Return (x, y) of the center of cell containing provided text 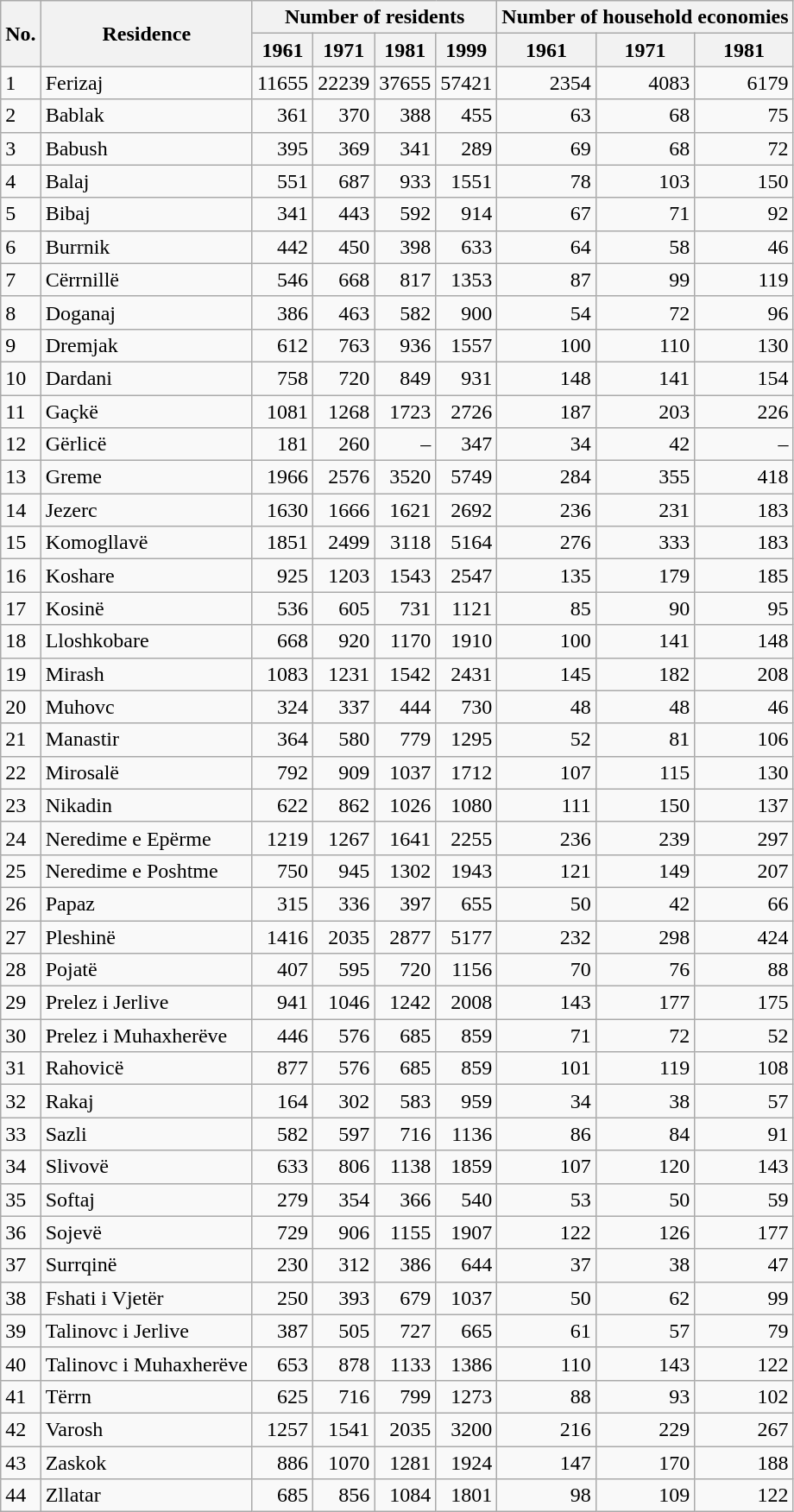
758 (282, 378)
463 (343, 312)
2576 (343, 477)
203 (645, 412)
93 (645, 1396)
260 (343, 444)
289 (466, 148)
727 (406, 1331)
806 (343, 1167)
207 (744, 871)
1273 (466, 1396)
Mirash (147, 674)
182 (645, 674)
366 (406, 1200)
644 (466, 1265)
Greme (147, 477)
Zaskok (147, 1463)
Burrnik (147, 247)
4083 (645, 83)
267 (744, 1429)
595 (343, 970)
226 (744, 412)
47 (744, 1265)
1267 (343, 838)
1641 (406, 838)
20 (21, 707)
444 (406, 707)
395 (282, 148)
109 (645, 1496)
1966 (282, 477)
597 (343, 1134)
Gërlicë (147, 444)
687 (343, 181)
900 (466, 312)
730 (466, 707)
Mirosalë (147, 772)
98 (546, 1496)
336 (343, 904)
69 (546, 148)
655 (466, 904)
22 (21, 772)
1156 (466, 970)
170 (645, 1463)
Surrqinë (147, 1265)
23 (21, 805)
324 (282, 707)
37655 (406, 83)
3520 (406, 477)
Bablak (147, 116)
1133 (406, 1364)
28 (21, 970)
22239 (343, 83)
121 (546, 871)
53 (546, 1200)
21 (21, 740)
239 (645, 838)
30 (21, 1036)
1801 (466, 1496)
446 (282, 1036)
111 (546, 805)
185 (744, 576)
Neredime e Epërme (147, 838)
75 (744, 116)
Prelez i Jerlive (147, 1003)
5 (21, 214)
612 (282, 345)
6179 (744, 83)
3118 (406, 543)
Bibaj (147, 214)
424 (744, 936)
66 (744, 904)
59 (744, 1200)
370 (343, 116)
Dremjak (147, 345)
592 (406, 214)
39 (21, 1331)
877 (282, 1068)
906 (343, 1232)
13 (21, 477)
1231 (343, 674)
64 (546, 247)
945 (343, 871)
Prelez i Muhaxherëve (147, 1036)
546 (282, 280)
2431 (466, 674)
398 (406, 247)
181 (282, 444)
914 (466, 214)
11655 (282, 83)
76 (645, 970)
Balaj (147, 181)
1170 (406, 641)
3200 (466, 1429)
67 (546, 214)
2877 (406, 936)
1910 (466, 641)
188 (744, 1463)
231 (645, 510)
1712 (466, 772)
40 (21, 1364)
862 (343, 805)
1541 (343, 1429)
Number of residents (375, 17)
32 (21, 1101)
Softaj (147, 1200)
2726 (466, 412)
33 (21, 1134)
1136 (466, 1134)
653 (282, 1364)
1242 (406, 1003)
12 (21, 444)
216 (546, 1429)
731 (406, 608)
1416 (282, 936)
108 (744, 1068)
Talinovc i Jerlive (147, 1331)
1295 (466, 740)
147 (546, 1463)
Manastir (147, 740)
Fshati i Vjetër (147, 1298)
179 (645, 576)
41 (21, 1396)
11 (21, 412)
36 (21, 1232)
1924 (466, 1463)
442 (282, 247)
1026 (406, 805)
1080 (466, 805)
Talinovc i Muhaxherëve (147, 1364)
1630 (282, 510)
164 (282, 1101)
63 (546, 116)
763 (343, 345)
1723 (406, 412)
1851 (282, 543)
298 (645, 936)
443 (343, 214)
1268 (343, 412)
54 (546, 312)
137 (744, 805)
361 (282, 116)
2 (21, 116)
Slivovë (147, 1167)
933 (406, 181)
284 (546, 477)
792 (282, 772)
347 (466, 444)
Komogllavë (147, 543)
387 (282, 1331)
Neredime e Poshtme (147, 871)
57421 (466, 83)
2547 (466, 576)
1084 (406, 1496)
96 (744, 312)
61 (546, 1331)
90 (645, 608)
450 (343, 247)
407 (282, 970)
Lloshkobare (147, 641)
Varosh (147, 1429)
126 (645, 1232)
24 (21, 838)
43 (21, 1463)
1155 (406, 1232)
Pojatë (147, 970)
1551 (466, 181)
817 (406, 280)
1557 (466, 345)
92 (744, 214)
8 (21, 312)
91 (744, 1134)
279 (282, 1200)
79 (744, 1331)
1281 (406, 1463)
580 (343, 740)
10 (21, 378)
1943 (466, 871)
920 (343, 641)
5177 (466, 936)
1621 (406, 510)
58 (645, 247)
101 (546, 1068)
2692 (466, 510)
149 (645, 871)
115 (645, 772)
878 (343, 1364)
Rahovicë (147, 1068)
1046 (343, 1003)
418 (744, 477)
Jezerc (147, 510)
665 (466, 1331)
3 (21, 148)
Koshare (147, 576)
551 (282, 181)
5164 (466, 543)
276 (546, 543)
364 (282, 740)
103 (645, 181)
540 (466, 1200)
Papaz (147, 904)
1203 (343, 576)
1302 (406, 871)
936 (406, 345)
622 (282, 805)
1859 (466, 1167)
Cërrnillë (147, 280)
145 (546, 674)
315 (282, 904)
1070 (343, 1463)
312 (343, 1265)
679 (406, 1298)
536 (282, 608)
Sazli (147, 1134)
750 (282, 871)
Number of household economies (646, 17)
229 (645, 1429)
2354 (546, 83)
5749 (466, 477)
Rakaj (147, 1101)
95 (744, 608)
31 (21, 1068)
16 (21, 576)
7 (21, 280)
6 (21, 247)
85 (546, 608)
250 (282, 1298)
81 (645, 740)
369 (343, 148)
849 (406, 378)
1542 (406, 674)
62 (645, 1298)
26 (21, 904)
1121 (466, 608)
Muhovc (147, 707)
1138 (406, 1167)
84 (645, 1134)
27 (21, 936)
Tërrn (147, 1396)
232 (546, 936)
333 (645, 543)
4 (21, 181)
931 (466, 378)
19 (21, 674)
230 (282, 1265)
Nikadin (147, 805)
25 (21, 871)
17 (21, 608)
Gaçkë (147, 412)
70 (546, 970)
15 (21, 543)
175 (744, 1003)
959 (466, 1101)
44 (21, 1496)
455 (466, 116)
106 (744, 740)
337 (343, 707)
909 (343, 772)
886 (282, 1463)
2008 (466, 1003)
102 (744, 1396)
9 (21, 345)
355 (645, 477)
135 (546, 576)
397 (406, 904)
Zllatar (147, 1496)
1 (21, 83)
1543 (406, 576)
1081 (282, 412)
187 (546, 412)
2255 (466, 838)
Kosinë (147, 608)
87 (546, 280)
208 (744, 674)
625 (282, 1396)
799 (406, 1396)
1666 (343, 510)
583 (406, 1101)
2499 (343, 543)
1257 (282, 1429)
Doganaj (147, 312)
729 (282, 1232)
388 (406, 116)
302 (343, 1101)
Residence (147, 34)
154 (744, 378)
941 (282, 1003)
Dardani (147, 378)
925 (282, 576)
605 (343, 608)
856 (343, 1496)
393 (343, 1298)
779 (406, 740)
29 (21, 1003)
86 (546, 1134)
1386 (466, 1364)
1353 (466, 280)
354 (343, 1200)
Ferizaj (147, 83)
1999 (466, 50)
No. (21, 34)
Pleshinë (147, 936)
505 (343, 1331)
18 (21, 641)
297 (744, 838)
1219 (282, 838)
14 (21, 510)
78 (546, 181)
Sojevë (147, 1232)
35 (21, 1200)
120 (645, 1167)
1083 (282, 674)
Babush (147, 148)
1907 (466, 1232)
